From the cell containing the given text, extract its center point as [X, Y] coordinate. 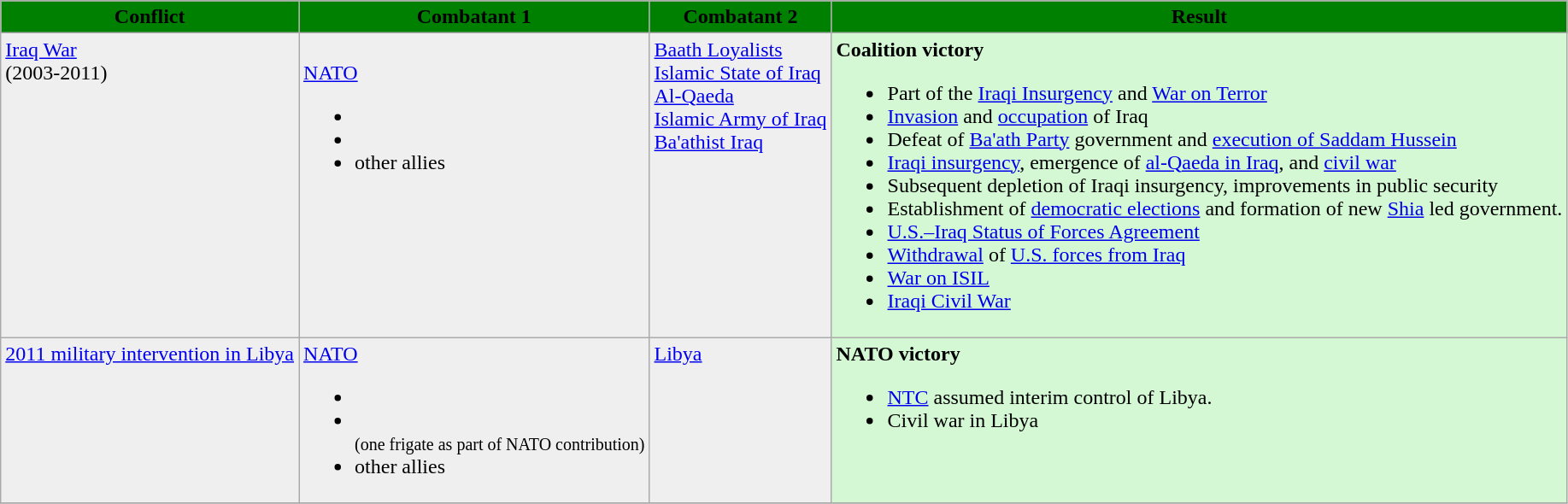
NATO victoryNTC assumed interim control of Libya.Civil war in Libya [1200, 420]
NATOother allies [474, 185]
Libya [740, 420]
Iraq War(2003-2011) [150, 185]
NATO(one frigate as part of NATO contribution)other allies [474, 420]
2011 military intervention in Libya [150, 420]
Result [1200, 17]
Baath Loyalists Islamic State of Iraq Al-Qaeda Islamic Army of Iraq Ba'athist Iraq [740, 185]
Combatant 2 [740, 17]
Combatant 1 [474, 17]
Conflict [150, 17]
